Output the [x, y] coordinate of the center of the cell containing the given text.  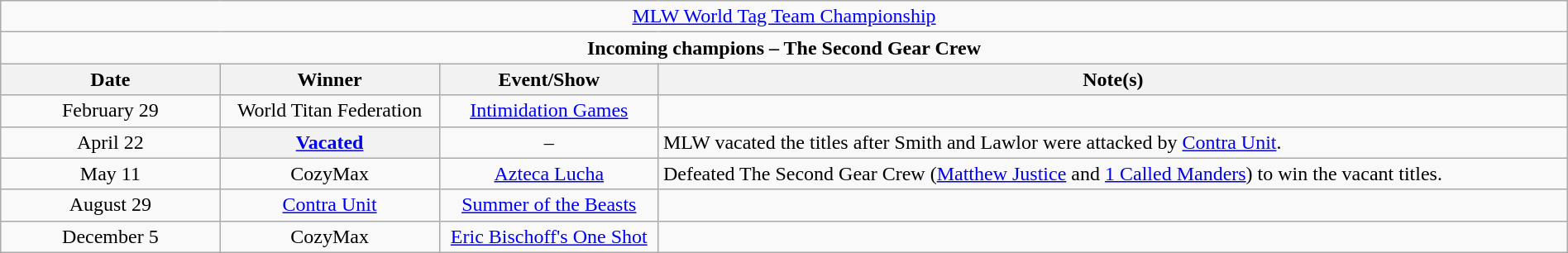
Azteca Lucha [549, 174]
Note(s) [1113, 79]
Contra Unit [329, 205]
February 29 [111, 111]
December 5 [111, 236]
Event/Show [549, 79]
August 29 [111, 205]
Defeated The Second Gear Crew (Matthew Justice and 1 Called Manders) to win the vacant titles. [1113, 174]
April 22 [111, 142]
Intimidation Games [549, 111]
May 11 [111, 174]
Incoming champions – The Second Gear Crew [784, 48]
Summer of the Beasts [549, 205]
– [549, 142]
Winner [329, 79]
MLW World Tag Team Championship [784, 17]
Vacated [329, 142]
MLW vacated the titles after Smith and Lawlor were attacked by Contra Unit. [1113, 142]
Eric Bischoff's One Shot [549, 236]
World Titan Federation [329, 111]
Date [111, 79]
